Capture the cell that displays the provided text and extract its (X, Y) central coordinate. 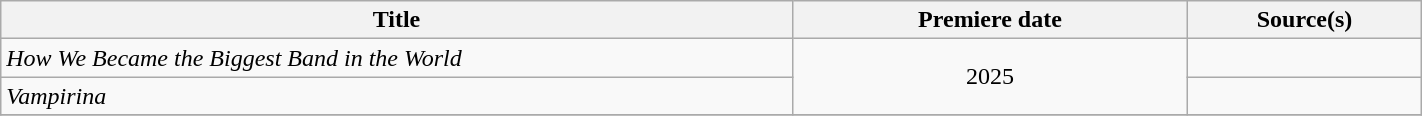
2025 (990, 77)
How We Became the Biggest Band in the World (396, 58)
Vampirina (396, 96)
Title (396, 20)
Premiere date (990, 20)
Source(s) (1304, 20)
